Detect which cell encompasses the target text, then output its [x, y] center coordinate. 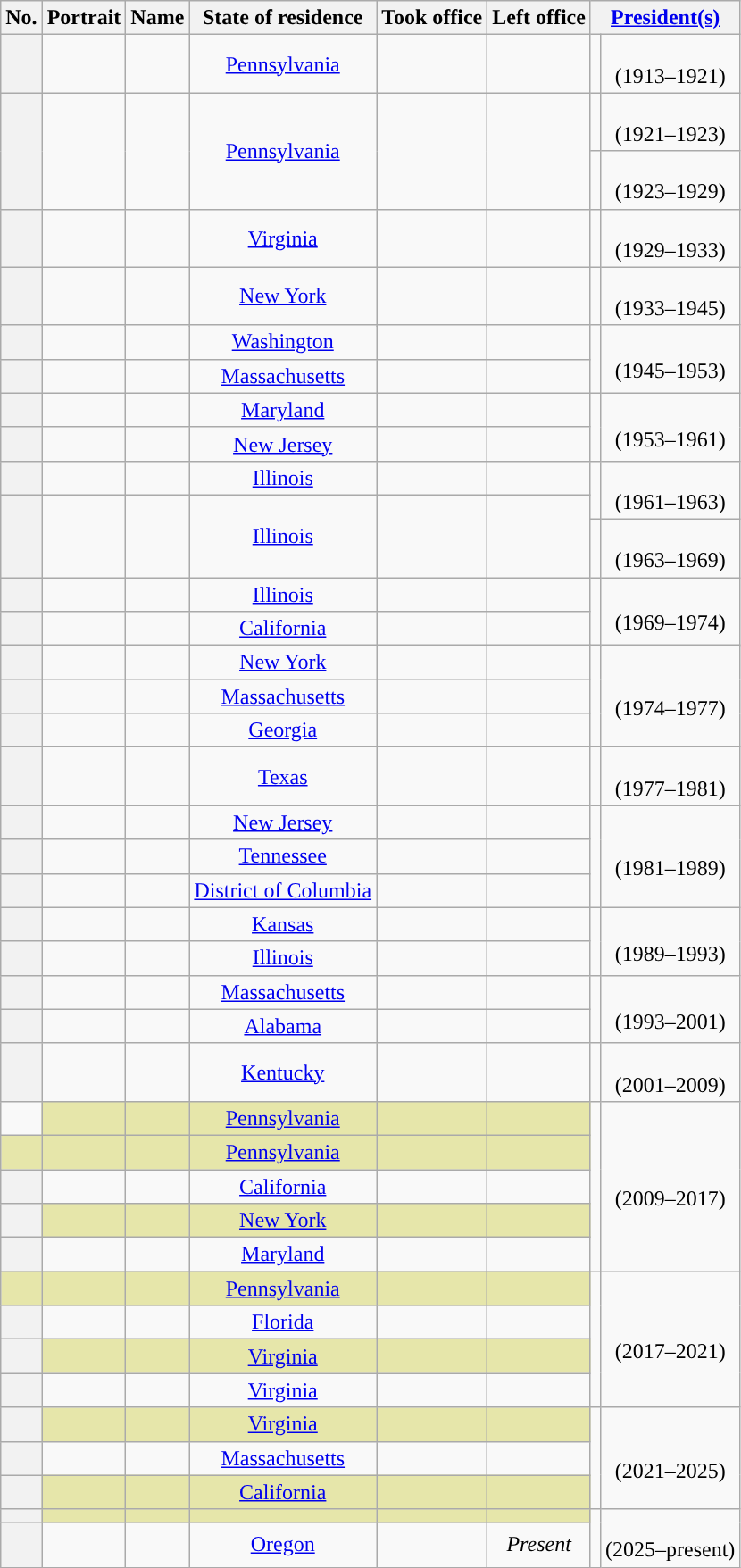
(1953–1961) [670, 427]
Washington [283, 342]
(1929–1933) [670, 238]
Name [157, 18]
(1933–1945) [670, 296]
(2025–present) [670, 1538]
(1974–1977) [670, 696]
District of Columbia [283, 890]
Texas [283, 777]
(1989–1993) [670, 941]
Kentucky [283, 1072]
Oregon [283, 1545]
President(s) [664, 18]
Tennessee [283, 856]
Alabama [283, 1026]
(1977–1981) [670, 777]
Left office [539, 18]
(2017–2021) [670, 1339]
(1921–1923) [670, 121]
(1963–1969) [670, 548]
(2009–2017) [670, 1186]
(1945–1953) [670, 359]
Portrait [84, 18]
Kansas [283, 924]
No. [21, 18]
(1969–1974) [670, 611]
Georgia [283, 730]
Present [539, 1545]
State of residence [283, 18]
(1993–2001) [670, 1009]
(2001–2009) [670, 1072]
Took office [432, 18]
(1961–1963) [670, 489]
(1923–1929) [670, 180]
Florida [283, 1322]
(1981–1989) [670, 856]
(1913–1921) [670, 64]
(2021–2025) [670, 1458]
